For the text-containing cell, return its midpoint in (x, y) coordinate format. 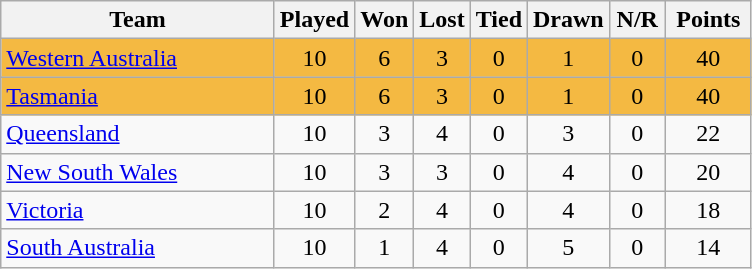
Tasmania (138, 96)
South Australia (138, 248)
N/R (637, 20)
Points (708, 20)
Team (138, 20)
Won (384, 20)
New South Wales (138, 172)
5 (569, 248)
2 (384, 210)
Queensland (138, 134)
20 (708, 172)
Drawn (569, 20)
Lost (442, 20)
Western Australia (138, 58)
Tied (498, 20)
Victoria (138, 210)
22 (708, 134)
Played (314, 20)
14 (708, 248)
18 (708, 210)
